For the text-containing cell, return its midpoint in (x, y) coordinate format. 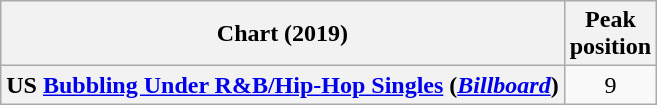
US Bubbling Under R&B/Hip-Hop Singles (Billboard) (282, 85)
Chart (2019) (282, 34)
9 (610, 85)
Peakposition (610, 34)
